Pinpoint the cell where the given text exists, returning its (X, Y) midpoint coordinate. 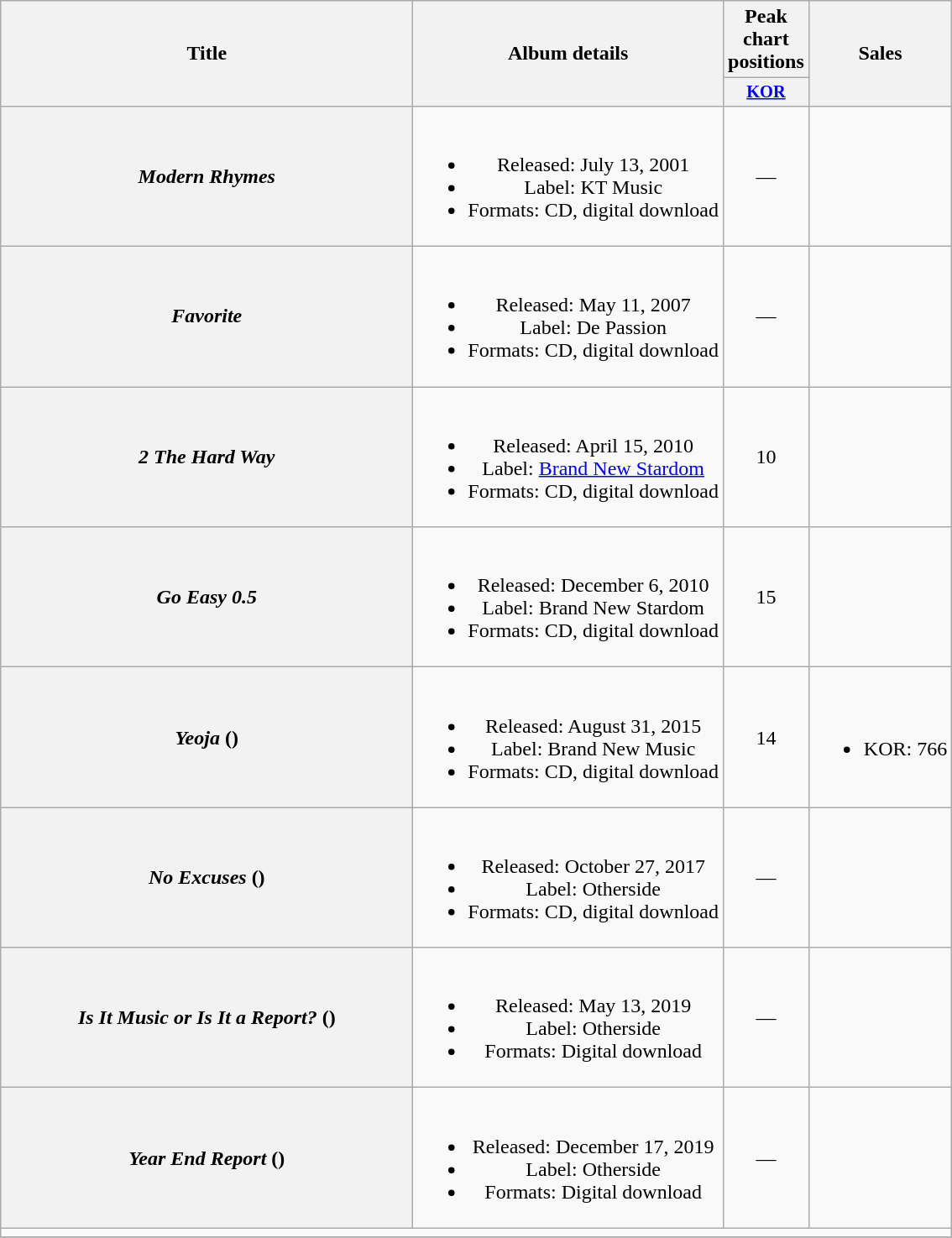
Sales (880, 54)
Title (207, 54)
KOR (766, 92)
2 The Hard Way (207, 457)
Released: October 27, 2017Label: OthersideFormats: CD, digital download (568, 878)
Favorite (207, 317)
10 (766, 457)
Modern Rhymes (207, 176)
Is It Music or Is It a Report? () (207, 1017)
Released: December 6, 2010Label: Brand New StardomFormats: CD, digital download (568, 598)
Go Easy 0.5 (207, 598)
Year End Report () (207, 1158)
Album details (568, 54)
Yeoja () (207, 737)
KOR: 766 (880, 737)
Released: May 13, 2019Label: OthersideFormats: Digital download (568, 1017)
Released: December 17, 2019Label: OthersideFormats: Digital download (568, 1158)
Released: August 31, 2015Label: Brand New MusicFormats: CD, digital download (568, 737)
Peak chart positions (766, 39)
15 (766, 598)
14 (766, 737)
No Excuses () (207, 878)
Released: May 11, 2007Label: De PassionFormats: CD, digital download (568, 317)
Released: July 13, 2001Label: KT MusicFormats: CD, digital download (568, 176)
Released: April 15, 2010Label: Brand New StardomFormats: CD, digital download (568, 457)
